Capture the cell that displays the provided text and extract its [X, Y] central coordinate. 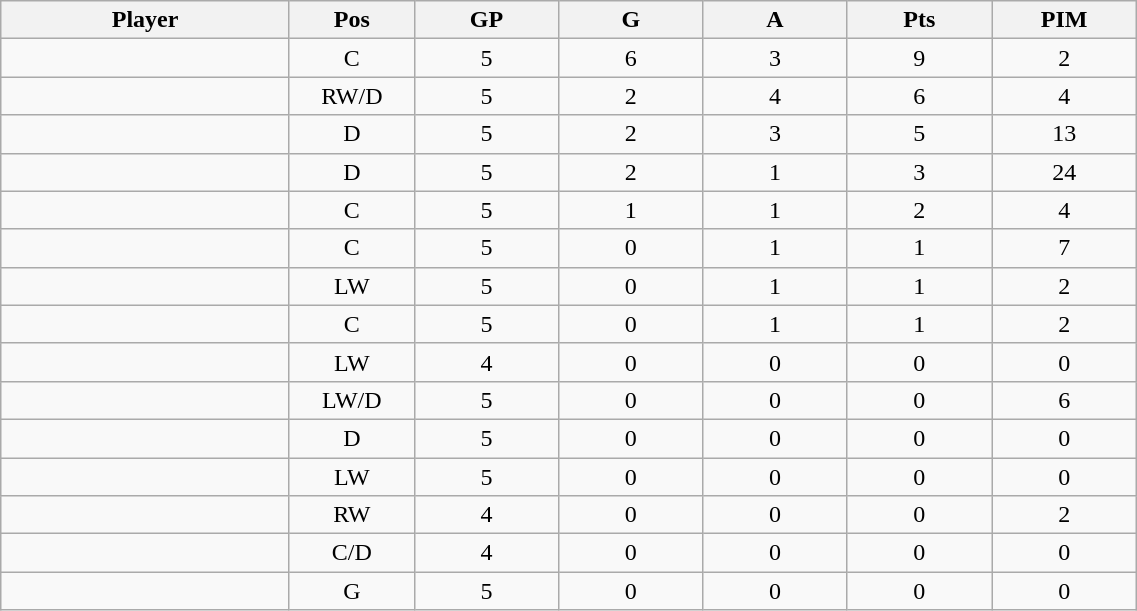
Pos [352, 20]
LW/D [352, 400]
GP [486, 20]
RW/D [352, 96]
24 [1064, 172]
Player [146, 20]
C/D [352, 553]
9 [919, 58]
Pts [919, 20]
13 [1064, 134]
7 [1064, 248]
RW [352, 515]
PIM [1064, 20]
A [775, 20]
